Search for the cell housing the specified text and yield its [X, Y] center coordinate. 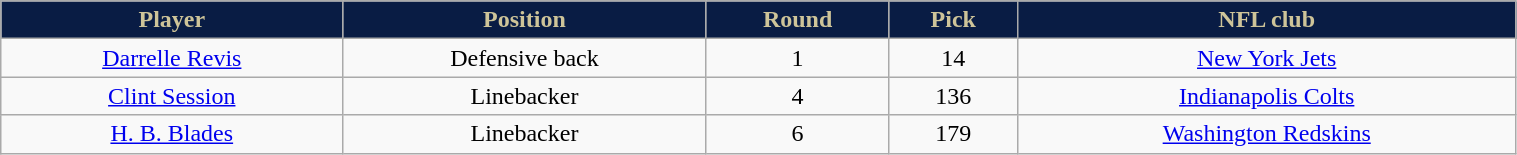
Washington Redskins [1266, 134]
Pick [953, 20]
Indianapolis Colts [1266, 96]
Darrelle Revis [172, 58]
H. B. Blades [172, 134]
Clint Session [172, 96]
4 [798, 96]
Position [524, 20]
New York Jets [1266, 58]
1 [798, 58]
Round [798, 20]
Player [172, 20]
6 [798, 134]
14 [953, 58]
136 [953, 96]
NFL club [1266, 20]
Defensive back [524, 58]
179 [953, 134]
